From the cell containing the given text, extract its center point as (X, Y) coordinate. 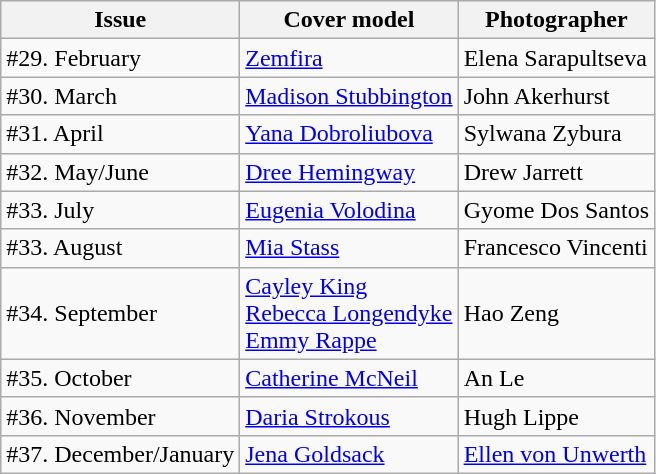
#33. August (120, 248)
Zemfira (349, 58)
#32. May/June (120, 172)
Ellen von Unwerth (556, 454)
Hao Zeng (556, 313)
#34. September (120, 313)
Elena Sarapultseva (556, 58)
#30. March (120, 96)
Cayley KingRebecca LongendykeEmmy Rappe (349, 313)
Issue (120, 20)
#29. February (120, 58)
Hugh Lippe (556, 416)
An Le (556, 378)
Madison Stubbington (349, 96)
#36. November (120, 416)
Yana Dobroliubova (349, 134)
#31. April (120, 134)
Daria Strokous (349, 416)
Francesco Vincenti (556, 248)
#35. October (120, 378)
#37. December/January (120, 454)
Drew Jarrett (556, 172)
Cover model (349, 20)
Photographer (556, 20)
Mia Stass (349, 248)
#33. July (120, 210)
Catherine McNeil (349, 378)
Eugenia Volodina (349, 210)
Jena Goldsack (349, 454)
Gyome Dos Santos (556, 210)
Dree Hemingway (349, 172)
John Akerhurst (556, 96)
Sylwana Zybura (556, 134)
